Identify which cell holds the provided text, then report its (X, Y) central coordinate. 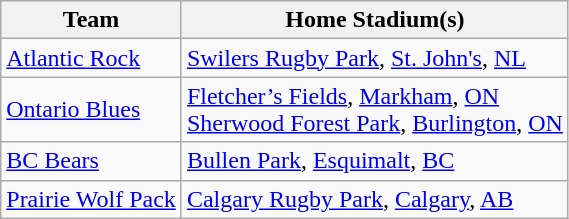
Ontario Blues (92, 110)
BC Bears (92, 161)
Fletcher’s Fields, Markham, ON Sherwood Forest Park, Burlington, ON (374, 110)
Prairie Wolf Pack (92, 199)
Team (92, 20)
Home Stadium(s) (374, 20)
Calgary Rugby Park, Calgary, AB (374, 199)
Atlantic Rock (92, 58)
Bullen Park, Esquimalt, BC (374, 161)
Swilers Rugby Park, St. John's, NL (374, 58)
